Find where the given text appears and provide that cell's center as [X, Y] coordinate. 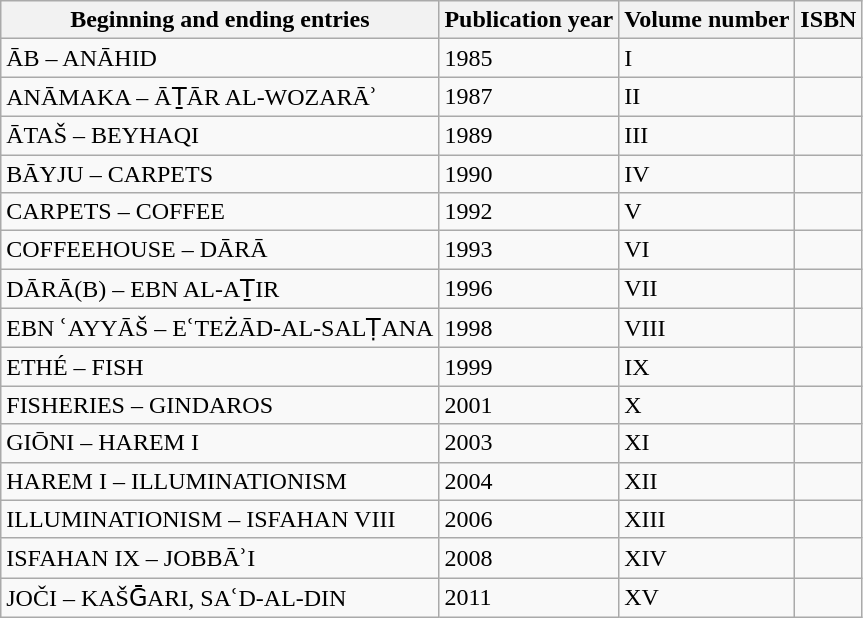
FISHERIES – GINDAROS [220, 405]
1992 [529, 212]
ĀTAŠ – BEYHAQI [220, 135]
HAREM I – ILLUMINATIONISM [220, 481]
1987 [529, 97]
1993 [529, 250]
1985 [529, 58]
1990 [529, 173]
2011 [529, 598]
COFFEEHOUSE – DĀRĀ [220, 250]
ETHÉ – FISH [220, 367]
III [707, 135]
1996 [529, 289]
ISBN [828, 20]
2006 [529, 519]
XI [707, 443]
CARPETS – COFFEE [220, 212]
ILLUMINATIONISM – ISFAHAN VIII [220, 519]
1989 [529, 135]
Beginning and ending entries [220, 20]
1999 [529, 367]
2003 [529, 443]
1998 [529, 328]
VIII [707, 328]
XII [707, 481]
VII [707, 289]
Publication year [529, 20]
2004 [529, 481]
ĀB – ANĀHID [220, 58]
2001 [529, 405]
ISFAHAN IX – JOBBĀʾI [220, 558]
XIV [707, 558]
II [707, 97]
GIŌNI – HAREM I [220, 443]
IX [707, 367]
X [707, 405]
2008 [529, 558]
BĀYJU – CARPETS [220, 173]
JOČI – KAŠḠARI, SAʿD-AL-DIN [220, 598]
V [707, 212]
EBN ʿAYYĀŠ – EʿTEŻĀD-AL-SALṬANA [220, 328]
VI [707, 250]
XV [707, 598]
XIII [707, 519]
ANĀMAKA – ĀṮĀR AL-WOZARĀʾ [220, 97]
I [707, 58]
Volume number [707, 20]
IV [707, 173]
DĀRĀ(B) – EBN AL-AṮIR [220, 289]
